Detect which cell encompasses the target text, then output its (X, Y) center coordinate. 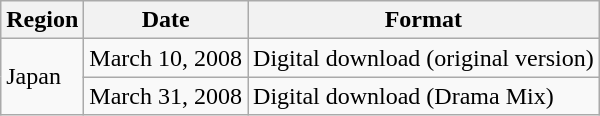
Japan (42, 77)
March 31, 2008 (166, 96)
Format (424, 20)
Digital download (original version) (424, 58)
Region (42, 20)
Date (166, 20)
March 10, 2008 (166, 58)
Digital download (Drama Mix) (424, 96)
